Scan for the cell matching the given text and deliver its (X, Y) coordinate at center. 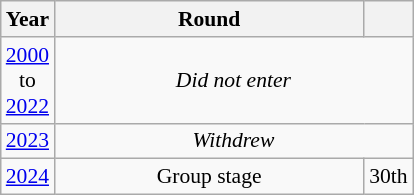
Group stage (209, 177)
Round (209, 19)
Year (28, 19)
2023 (28, 141)
2024 (28, 177)
Withdrew (234, 141)
2000to2022 (28, 80)
30th (388, 177)
Did not enter (234, 80)
